From the cell containing the given text, extract its center point as (x, y) coordinate. 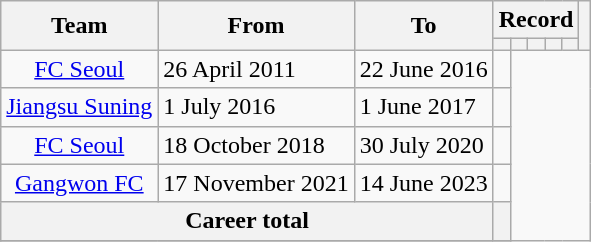
Career total (247, 221)
Jiangsu Suning (80, 107)
17 November 2021 (256, 183)
From (256, 26)
1 July 2016 (256, 107)
Gangwon FC (80, 183)
To (424, 26)
Team (80, 26)
26 April 2011 (256, 69)
18 October 2018 (256, 145)
22 June 2016 (424, 69)
14 June 2023 (424, 183)
1 June 2017 (424, 107)
30 July 2020 (424, 145)
Record (536, 20)
